Extract the [X, Y] coordinate from the center of the cell holding the provided text.  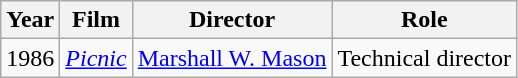
Director [232, 20]
Marshall W. Mason [232, 58]
Picnic [96, 58]
1986 [30, 58]
Film [96, 20]
Year [30, 20]
Technical director [424, 58]
Role [424, 20]
